Detect which cell encompasses the target text, then output its [X, Y] center coordinate. 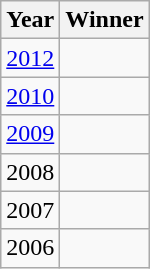
2012 [30, 58]
2006 [30, 248]
2009 [30, 134]
Year [30, 20]
2010 [30, 96]
2007 [30, 210]
2008 [30, 172]
Winner [104, 20]
